For the text-containing cell, return its midpoint in (x, y) coordinate format. 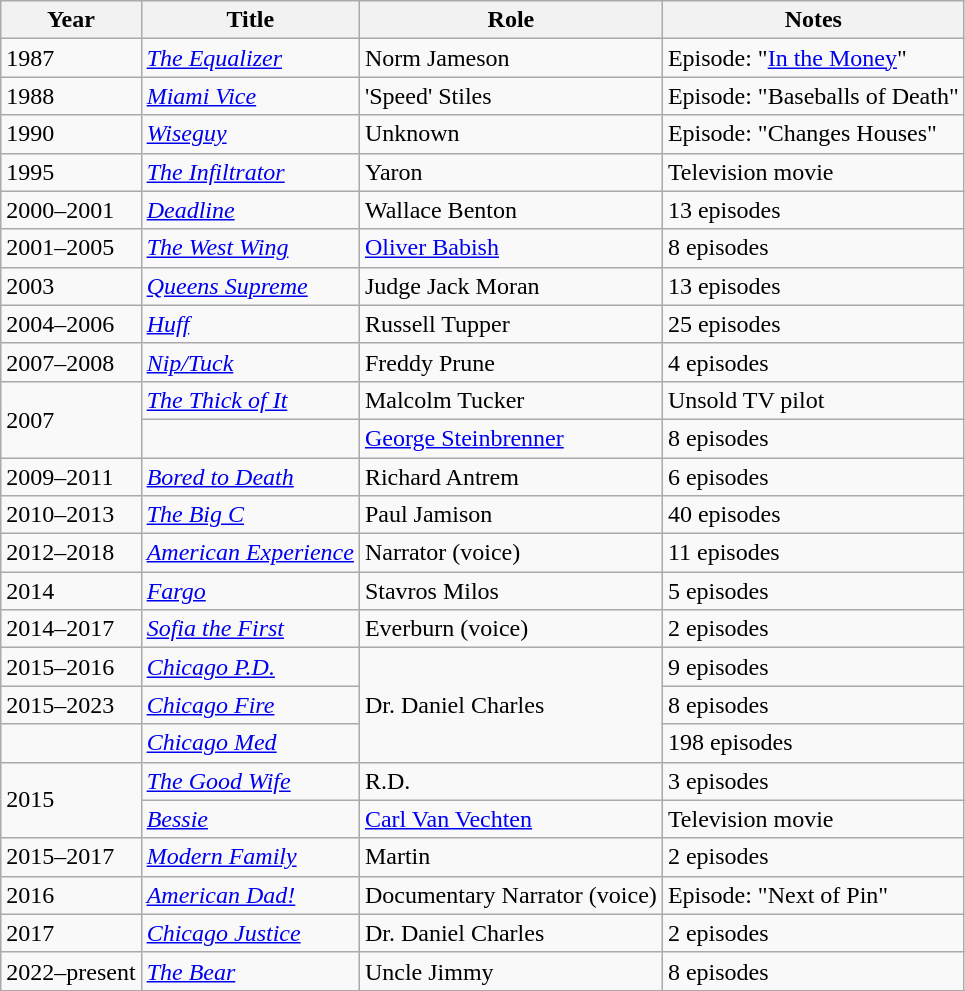
2014 (71, 591)
2001–2005 (71, 248)
1987 (71, 58)
2012–2018 (71, 553)
2022–present (71, 971)
Nip/Tuck (250, 362)
4 episodes (813, 362)
2003 (71, 286)
Title (250, 20)
Chicago Justice (250, 933)
Sofia the First (250, 629)
2010–2013 (71, 515)
Notes (813, 20)
Modern Family (250, 857)
Wallace Benton (510, 210)
1990 (71, 134)
Oliver Babish (510, 248)
The Good Wife (250, 781)
11 episodes (813, 553)
1988 (71, 96)
Bessie (250, 819)
2015–2023 (71, 705)
2015–2016 (71, 667)
The West Wing (250, 248)
1995 (71, 172)
9 episodes (813, 667)
2017 (71, 933)
Episode: "Next of Pin" (813, 895)
Year (71, 20)
2000–2001 (71, 210)
Richard Antrem (510, 477)
5 episodes (813, 591)
Miami Vice (250, 96)
'Speed' Stiles (510, 96)
Episode: "In the Money" (813, 58)
Fargo (250, 591)
Freddy Prune (510, 362)
The Big C (250, 515)
Paul Jamison (510, 515)
Uncle Jimmy (510, 971)
Martin (510, 857)
2016 (71, 895)
Yaron (510, 172)
Wiseguy (250, 134)
2014–2017 (71, 629)
Episode: "Changes Houses" (813, 134)
The Equalizer (250, 58)
Malcolm Tucker (510, 400)
American Dad! (250, 895)
Stavros Milos (510, 591)
2009–2011 (71, 477)
The Infiltrator (250, 172)
Role (510, 20)
2007 (71, 419)
Norm Jameson (510, 58)
3 episodes (813, 781)
Chicago P.D. (250, 667)
2015–2017 (71, 857)
Unknown (510, 134)
Russell Tupper (510, 324)
6 episodes (813, 477)
Bored to Death (250, 477)
George Steinbrenner (510, 438)
The Thick of It (250, 400)
The Bear (250, 971)
198 episodes (813, 743)
Huff (250, 324)
Narrator (voice) (510, 553)
Episode: "Baseballs of Death" (813, 96)
2015 (71, 800)
2004–2006 (71, 324)
2007–2008 (71, 362)
Chicago Fire (250, 705)
Everburn (voice) (510, 629)
Chicago Med (250, 743)
Deadline (250, 210)
Unsold TV pilot (813, 400)
25 episodes (813, 324)
40 episodes (813, 515)
American Experience (250, 553)
Documentary Narrator (voice) (510, 895)
Judge Jack Moran (510, 286)
Carl Van Vechten (510, 819)
R.D. (510, 781)
Queens Supreme (250, 286)
